Provide the [x, y] coordinate of the cell's center where the given text is located.  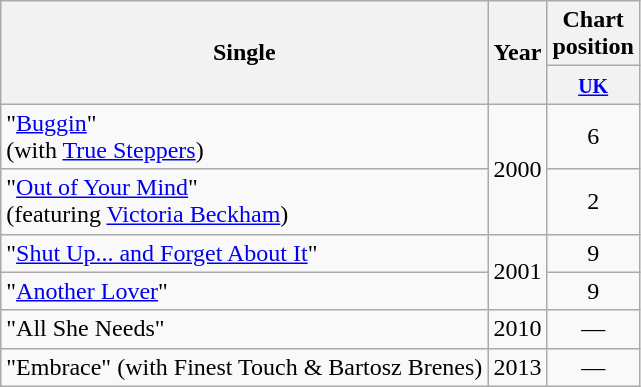
"All She Needs" [244, 329]
"Embrace" (with Finest Touch & Bartosz Brenes) [244, 367]
"Out of Your Mind" (featuring Victoria Beckham) [244, 202]
UK [593, 85]
Chart position [593, 34]
6 [593, 136]
2013 [518, 367]
2 [593, 202]
2000 [518, 169]
"Shut Up... and Forget About It" [244, 253]
Year [518, 52]
2010 [518, 329]
2001 [518, 272]
"Buggin" (with True Steppers) [244, 136]
Single [244, 52]
"Another Lover" [244, 291]
